Locate the cell with the specified text and output its [x, y] center coordinate. 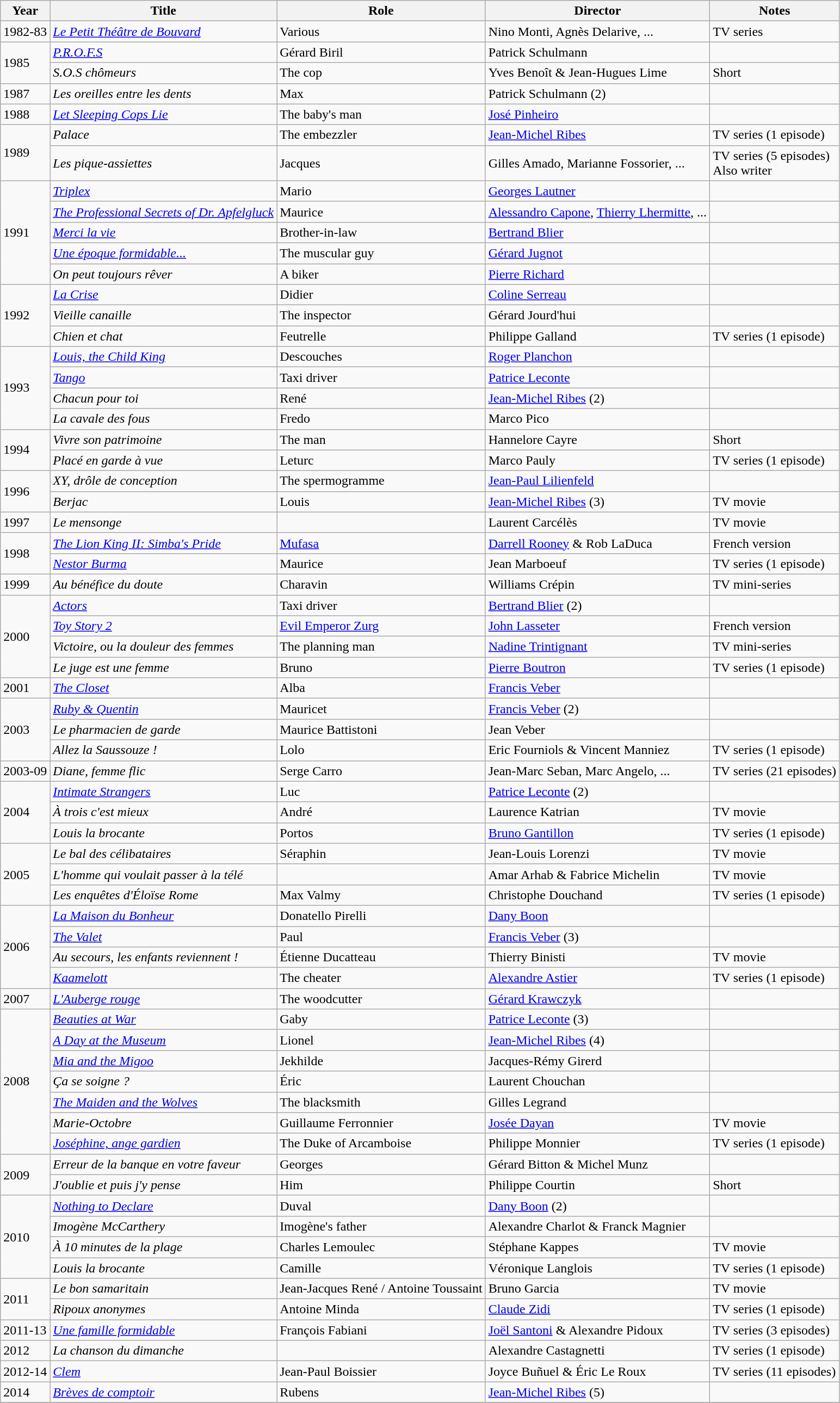
À 10 minutes de la plage [163, 1247]
The planning man [381, 647]
Séraphin [381, 854]
1991 [25, 232]
Patrice Leconte (3) [597, 1019]
Dany Boon (2) [597, 1206]
Rubens [381, 1392]
Laurence Katrian [597, 812]
Laurent Chouchan [597, 1081]
Le mensonge [163, 522]
Jean Marboeuf [597, 564]
2000 [25, 636]
Au bénéfice du doute [163, 584]
Didier [381, 295]
The Maiden and the Wolves [163, 1102]
1987 [25, 94]
Roger Planchon [597, 357]
Victoire, ou la douleur des femmes [163, 647]
Jean-Jacques René / Antoine Toussaint [381, 1289]
Allez la Saussouze ! [163, 750]
Bruno [381, 667]
Jean-Marc Seban, Marc Angelo, ... [597, 771]
Philippe Galland [597, 336]
Gérard Bitton & Michel Munz [597, 1164]
1992 [25, 316]
Georges [381, 1164]
On peut toujours rêver [163, 274]
Williams Crépin [597, 584]
2005 [25, 874]
1982-83 [25, 32]
Gérard Jugnot [597, 253]
Chien et chat [163, 336]
Louis [381, 502]
Bertrand Blier [597, 232]
Le pharmacien de garde [163, 730]
Imogène McCarthery [163, 1226]
Toy Story 2 [163, 626]
Amar Arhab & Fabrice Michelin [597, 874]
À trois c'est mieux [163, 812]
The muscular guy [381, 253]
Darrell Rooney & Rob LaDuca [597, 543]
Alba [381, 688]
Max [381, 94]
2010 [25, 1237]
The woodcutter [381, 999]
1998 [25, 553]
Eric Fourniols & Vincent Manniez [597, 750]
John Lasseter [597, 626]
Fredo [381, 419]
Joyce Buñuel & Éric Le Roux [597, 1371]
Laurent Carcélès [597, 522]
Gaby [381, 1019]
Les pique-assiettes [163, 163]
Christophe Douchand [597, 895]
XY, drôle de conception [163, 481]
Mauricet [381, 709]
2001 [25, 688]
The baby's man [381, 114]
2008 [25, 1081]
2004 [25, 812]
Francis Veber (2) [597, 709]
The embezzler [381, 135]
Gilles Legrand [597, 1102]
Camille [381, 1268]
Feutrelle [381, 336]
Jean-Michel Ribes (4) [597, 1040]
The man [381, 440]
Thierry Binisti [597, 957]
Guillaume Ferronnier [381, 1123]
Francis Veber [597, 688]
Actors [163, 605]
Alexandre Charlot & Franck Magnier [597, 1226]
Tango [163, 378]
Jean-Michel Ribes (5) [597, 1392]
Brother-in-law [381, 232]
Jean-Louis Lorenzi [597, 854]
André [381, 812]
Une famille formidable [163, 1330]
Alessandro Capone, Thierry Lhermitte, ... [597, 212]
Merci la vie [163, 232]
Erreur de la banque en votre faveur [163, 1164]
Pierre Richard [597, 274]
2007 [25, 999]
Brèves de comptoir [163, 1392]
La Maison du Bonheur [163, 916]
Le Petit Théâtre de Bouvard [163, 32]
Title [163, 11]
Josée Dayan [597, 1123]
Étienne Ducatteau [381, 957]
Bruno Gantillon [597, 833]
Jean Veber [597, 730]
1993 [25, 388]
Descouches [381, 357]
The Duke of Arcamboise [381, 1144]
Vivre son patrimoine [163, 440]
Patrick Schulmann [597, 52]
The Professional Secrets of Dr. Apfelgluck [163, 212]
Placé en garde à vue [163, 460]
Patrice Leconte [597, 378]
1988 [25, 114]
2012-14 [25, 1371]
Dany Boon [597, 916]
José Pinheiro [597, 114]
1989 [25, 152]
Mario [381, 191]
Ça se soigne ? [163, 1081]
Marie-Octobre [163, 1123]
Alexandre Castagnetti [597, 1351]
La chanson du dimanche [163, 1351]
TV series (11 episodes) [775, 1371]
Nadine Trintignant [597, 647]
Le juge est une femme [163, 667]
Palace [163, 135]
The spermogramme [381, 481]
Ruby & Quentin [163, 709]
Berjac [163, 502]
Stéphane Kappes [597, 1247]
2003-09 [25, 771]
Patrick Schulmann (2) [597, 94]
The blacksmith [381, 1102]
1996 [25, 491]
Charavin [381, 584]
Les oreilles entre les dents [163, 94]
La Crise [163, 295]
Kaamelott [163, 978]
Director [597, 11]
Jacques [381, 163]
Pierre Boutron [597, 667]
Jean-Michel Ribes [597, 135]
Une époque formidable... [163, 253]
Paul [381, 936]
Maurice Battistoni [381, 730]
A Day at the Museum [163, 1040]
Le bon samaritain [163, 1289]
A biker [381, 274]
Antoine Minda [381, 1309]
L'homme qui voulait passer à la télé [163, 874]
Charles Lemoulec [381, 1247]
Diane, femme flic [163, 771]
Luc [381, 792]
Mufasa [381, 543]
Mia and the Migoo [163, 1061]
Nino Monti, Agnès Delarive, ... [597, 32]
L'Auberge rouge [163, 999]
1997 [25, 522]
Philippe Monnier [597, 1144]
Nothing to Declare [163, 1206]
Hannelore Cayre [597, 440]
Éric [381, 1081]
The Closet [163, 688]
The cop [381, 73]
Joël Santoni & Alexandre Pidoux [597, 1330]
Ripoux anonymes [163, 1309]
François Fabiani [381, 1330]
The cheater [381, 978]
2014 [25, 1392]
Triplex [163, 191]
1985 [25, 63]
Clem [163, 1371]
Gérard Jourd'hui [597, 316]
The inspector [381, 316]
2011-13 [25, 1330]
Alexandre Astier [597, 978]
Bruno Garcia [597, 1289]
Louis, the Child King [163, 357]
The Lion King II: Simba's Pride [163, 543]
La cavale des fous [163, 419]
Les enquêtes d'Éloïse Rome [163, 895]
Max Valmy [381, 895]
Donatello Pirelli [381, 916]
Nestor Burma [163, 564]
Le bal des célibataires [163, 854]
Yves Benoît & Jean-Hugues Lime [597, 73]
Claude Zidi [597, 1309]
Him [381, 1185]
Marco Pauly [597, 460]
Georges Lautner [597, 191]
Jean-Michel Ribes (3) [597, 502]
1999 [25, 584]
Role [381, 11]
Beauties at War [163, 1019]
Jean-Michel Ribes (2) [597, 398]
2009 [25, 1175]
TV series (3 episodes) [775, 1330]
Various [381, 32]
1994 [25, 450]
Philippe Courtin [597, 1185]
Notes [775, 11]
2011 [25, 1299]
Chacun pour toi [163, 398]
TV series [775, 32]
Marco Pico [597, 419]
Intimate Strangers [163, 792]
Bertrand Blier (2) [597, 605]
Lolo [381, 750]
Leturc [381, 460]
TV series (5 episodes)Also writer [775, 163]
Lionel [381, 1040]
2003 [25, 730]
Jacques-Rémy Girerd [597, 1061]
Gérard Krawczyk [597, 999]
2006 [25, 947]
Portos [381, 833]
Jean-Paul Boissier [381, 1371]
Serge Carro [381, 771]
Patrice Leconte (2) [597, 792]
The Valet [163, 936]
Au secours, les enfants reviennent ! [163, 957]
René [381, 398]
2012 [25, 1351]
Jekhilde [381, 1061]
Vieille canaille [163, 316]
Evil Emperor Zurg [381, 626]
Francis Veber (3) [597, 936]
Gilles Amado, Marianne Fossorier, ... [597, 163]
Duval [381, 1206]
Year [25, 11]
Let Sleeping Cops Lie [163, 114]
Imogène's father [381, 1226]
J'oublie et puis j'y pense [163, 1185]
TV series (21 episodes) [775, 771]
Véronique Langlois [597, 1268]
Coline Serreau [597, 295]
Joséphine, ange gardien [163, 1144]
S.O.S chômeurs [163, 73]
Jean-Paul Lilienfeld [597, 481]
P.R.O.F.S [163, 52]
Gérard Biril [381, 52]
